Find where the given text appears and provide that cell's center as (X, Y) coordinate. 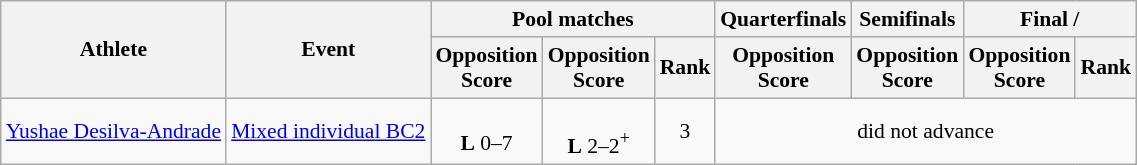
Quarterfinals (783, 19)
L 2–2+ (599, 132)
Semifinals (907, 19)
Event (328, 50)
Mixed individual BC2 (328, 132)
L 0–7 (486, 132)
Pool matches (572, 19)
Final / (1050, 19)
Yushae Desilva-Andrade (114, 132)
3 (686, 132)
Athlete (114, 50)
did not advance (926, 132)
